From the cell containing the given text, extract its center point as (x, y) coordinate. 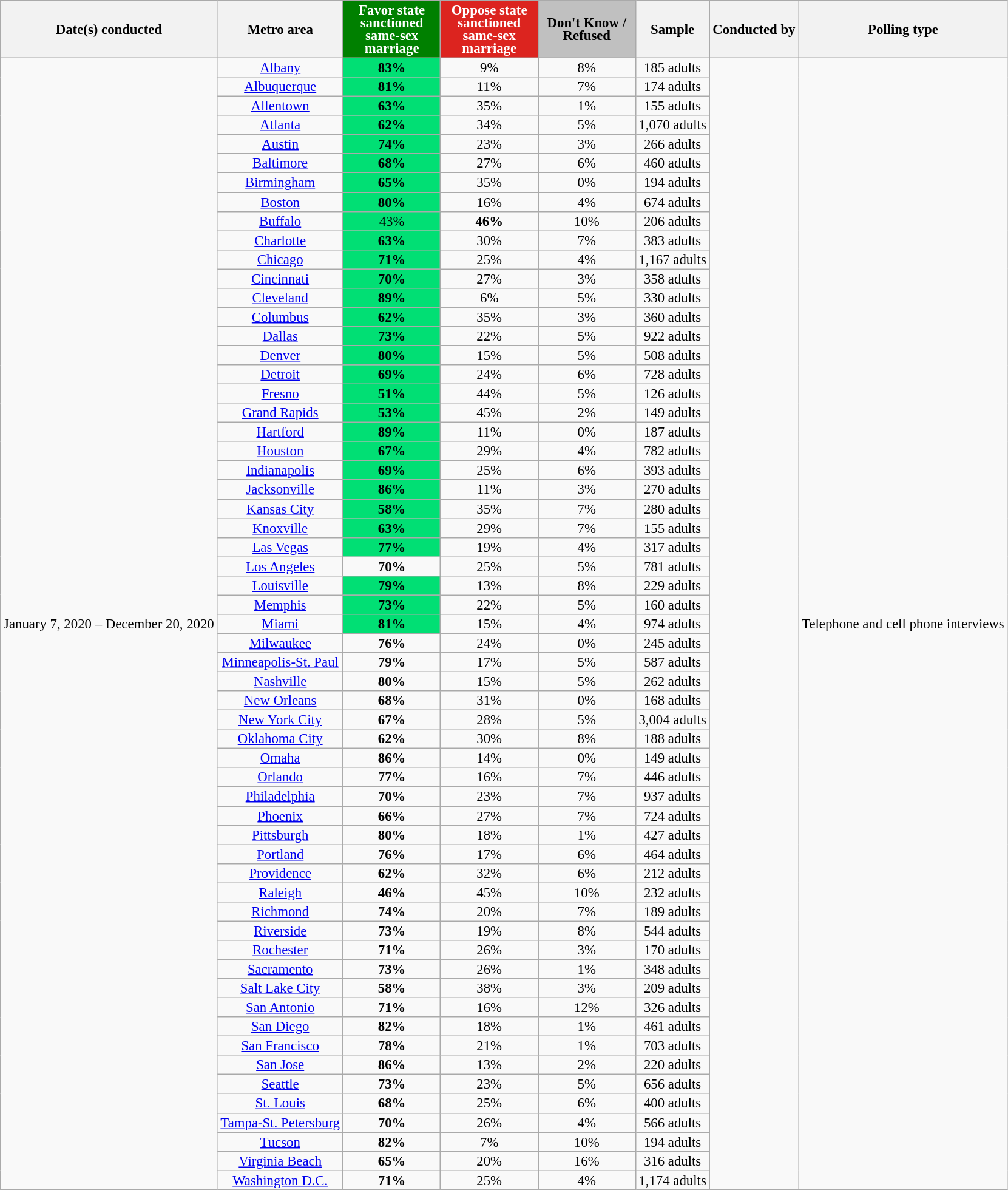
San Jose (280, 1065)
Providence (280, 873)
Philadelphia (280, 797)
160 adults (672, 605)
724 adults (672, 816)
78% (392, 1046)
9% (489, 68)
Denver (280, 355)
32% (489, 873)
14% (489, 758)
317 adults (672, 547)
212 adults (672, 873)
348 adults (672, 969)
Atlanta (280, 125)
Columbus (280, 317)
Charlotte (280, 240)
Orlando (280, 777)
New York City (280, 720)
Baltimore (280, 164)
400 adults (672, 1104)
280 adults (672, 509)
Oppose state sanctioned same-sex marriage (489, 29)
Raleigh (280, 892)
Virginia Beach (280, 1161)
703 adults (672, 1046)
Omaha (280, 758)
34% (489, 125)
Portland (280, 854)
220 adults (672, 1065)
83% (392, 68)
San Francisco (280, 1046)
Phoenix (280, 816)
782 adults (672, 451)
206 adults (672, 221)
Jacksonville (280, 490)
460 adults (672, 164)
209 adults (672, 988)
126 adults (672, 394)
461 adults (672, 1027)
544 adults (672, 931)
Albuquerque (280, 87)
360 adults (672, 317)
Houston (280, 451)
Miami (280, 624)
Sacramento (280, 969)
Tampa-St. Petersburg (280, 1123)
Hartford (280, 432)
Louisville (280, 586)
728 adults (672, 375)
Conducted by (754, 29)
12% (586, 1008)
Minneapolis-St. Paul (280, 662)
Cleveland (280, 298)
38% (489, 988)
189 adults (672, 912)
Telephone and cell phone interviews (903, 624)
232 adults (672, 892)
Date(s) conducted (109, 29)
Boston (280, 202)
427 adults (672, 835)
28% (489, 720)
508 adults (672, 355)
31% (489, 701)
1,174 adults (672, 1180)
New Orleans (280, 701)
262 adults (672, 682)
781 adults (672, 566)
266 adults (672, 144)
974 adults (672, 624)
270 adults (672, 490)
656 adults (672, 1084)
566 adults (672, 1123)
Metro area (280, 29)
Rochester (280, 950)
Tucson (280, 1142)
187 adults (672, 432)
Riverside (280, 931)
Don't Know / Refused (586, 29)
San Diego (280, 1027)
1,070 adults (672, 125)
168 adults (672, 701)
Richmond (280, 912)
Birmingham (280, 183)
51% (392, 394)
Indianapolis (280, 471)
Buffalo (280, 221)
Pittsburgh (280, 835)
326 adults (672, 1008)
January 7, 2020 – December 20, 2020 (109, 624)
Dallas (280, 336)
Knoxville (280, 528)
21% (489, 1046)
922 adults (672, 336)
Chicago (280, 259)
Milwaukee (280, 643)
Detroit (280, 375)
Sample (672, 29)
937 adults (672, 797)
43% (392, 221)
383 adults (672, 240)
Washington D.C. (280, 1180)
170 adults (672, 950)
Seattle (280, 1084)
Polling type (903, 29)
464 adults (672, 854)
Favor state sanctioned same-sex marriage (392, 29)
3,004 adults (672, 720)
Kansas City (280, 509)
Allentown (280, 106)
229 adults (672, 586)
St. Louis (280, 1104)
Memphis (280, 605)
185 adults (672, 68)
674 adults (672, 202)
Oklahoma City (280, 739)
Grand Rapids (280, 413)
188 adults (672, 739)
Cincinnati (280, 279)
587 adults (672, 662)
53% (392, 413)
Fresno (280, 394)
Albany (280, 68)
174 adults (672, 87)
330 adults (672, 298)
245 adults (672, 643)
44% (489, 394)
358 adults (672, 279)
Austin (280, 144)
Salt Lake City (280, 988)
393 adults (672, 471)
1,167 adults (672, 259)
446 adults (672, 777)
Los Angeles (280, 566)
Las Vegas (280, 547)
San Antonio (280, 1008)
316 adults (672, 1161)
Nashville (280, 682)
66% (392, 816)
